Locate the cell with the specified text and output its [X, Y] center coordinate. 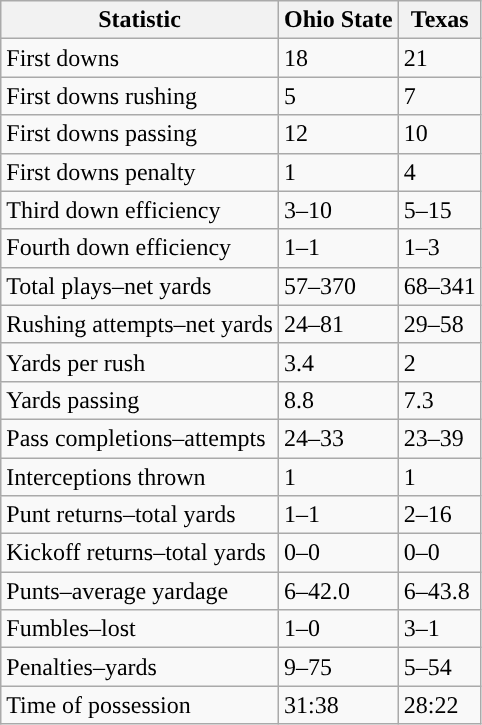
31:38 [338, 705]
Penalties–yards [140, 667]
57–370 [338, 286]
21 [440, 58]
29–58 [440, 324]
Total plays–net yards [140, 286]
Fourth down efficiency [140, 248]
8.8 [338, 400]
5–54 [440, 667]
3–1 [440, 629]
First downs rushing [140, 96]
24–33 [338, 438]
7 [440, 96]
5 [338, 96]
28:22 [440, 705]
18 [338, 58]
12 [338, 134]
First downs [140, 58]
Statistic [140, 20]
Ohio State [338, 20]
7.3 [440, 400]
1–3 [440, 248]
Yards per rush [140, 362]
2–16 [440, 515]
10 [440, 134]
2 [440, 362]
4 [440, 172]
Interceptions thrown [140, 477]
1–0 [338, 629]
Third down efficiency [140, 210]
First downs passing [140, 134]
6–43.8 [440, 591]
24–81 [338, 324]
3–10 [338, 210]
Time of possession [140, 705]
First downs penalty [140, 172]
3.4 [338, 362]
6–42.0 [338, 591]
68–341 [440, 286]
Fumbles–lost [140, 629]
Rushing attempts–net yards [140, 324]
Punt returns–total yards [140, 515]
Kickoff returns–total yards [140, 553]
Punts–average yardage [140, 591]
Pass completions–attempts [140, 438]
9–75 [338, 667]
23–39 [440, 438]
Texas [440, 20]
5–15 [440, 210]
Yards passing [140, 400]
